Return (x, y) of the center of cell containing provided text 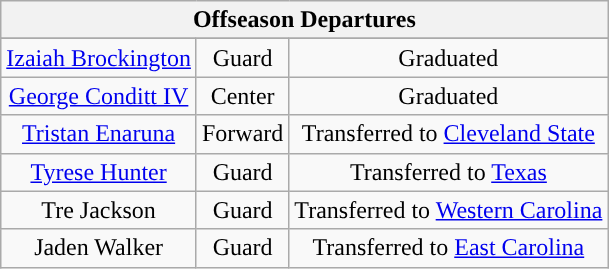
Jaden Walker (99, 248)
George Conditt IV (99, 96)
Center (242, 96)
Forward (242, 134)
Offseason Departures (304, 20)
Izaiah Brockington (99, 58)
Tre Jackson (99, 210)
Transferred to Texas (448, 172)
Transferred to Cleveland State (448, 134)
Tristan Enaruna (99, 134)
Transferred to Western Carolina (448, 210)
Tyrese Hunter (99, 172)
Transferred to East Carolina (448, 248)
